For the text-containing cell, return its midpoint in (X, Y) coordinate format. 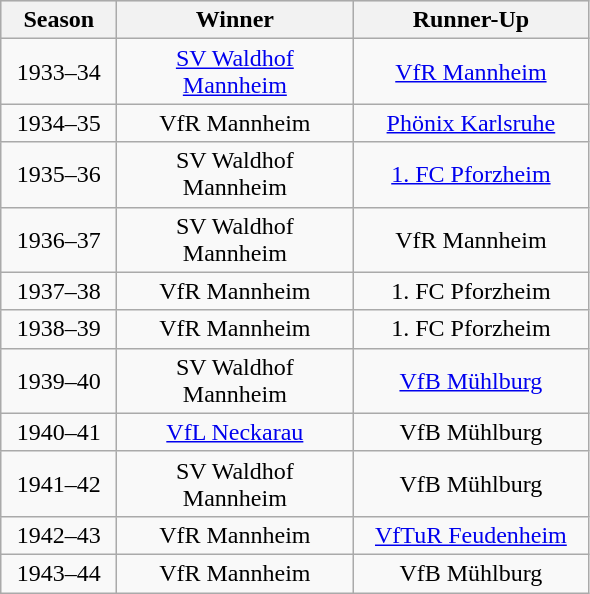
1942–43 (59, 535)
1937–38 (59, 291)
1934–35 (59, 123)
1936–37 (59, 240)
1938–39 (59, 329)
1935–36 (59, 174)
Runner-Up (471, 20)
1940–41 (59, 432)
Phönix Karlsruhe (471, 123)
1941–42 (59, 484)
1943–44 (59, 573)
VfTuR Feudenheim (471, 535)
Season (59, 20)
1933–34 (59, 72)
Winner (235, 20)
VfL Neckarau (235, 432)
1939–40 (59, 380)
